Return the (X, Y) coordinate for the center point of the cell that contains the specified text.  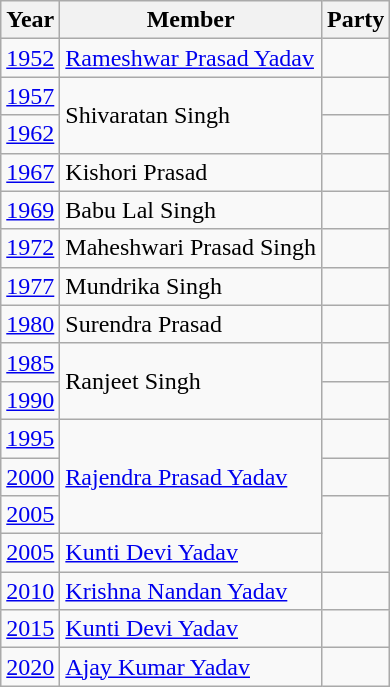
2015 (30, 629)
Surendra Prasad (191, 324)
Ajay Kumar Yadav (191, 667)
1990 (30, 400)
1952 (30, 58)
2000 (30, 477)
1977 (30, 286)
1995 (30, 438)
Year (30, 20)
1980 (30, 324)
Babu Lal Singh (191, 210)
Krishna Nandan Yadav (191, 591)
1985 (30, 362)
1969 (30, 210)
2010 (30, 591)
1967 (30, 172)
Rajendra Prasad Yadav (191, 476)
Member (191, 20)
Kishori Prasad (191, 172)
1962 (30, 134)
Shivaratan Singh (191, 115)
Mundrika Singh (191, 286)
Rameshwar Prasad Yadav (191, 58)
1972 (30, 248)
Ranjeet Singh (191, 381)
2020 (30, 667)
Maheshwari Prasad Singh (191, 248)
Party (356, 20)
1957 (30, 96)
